Determine the (X, Y) coordinate at the center of the cell enclosing the given text.  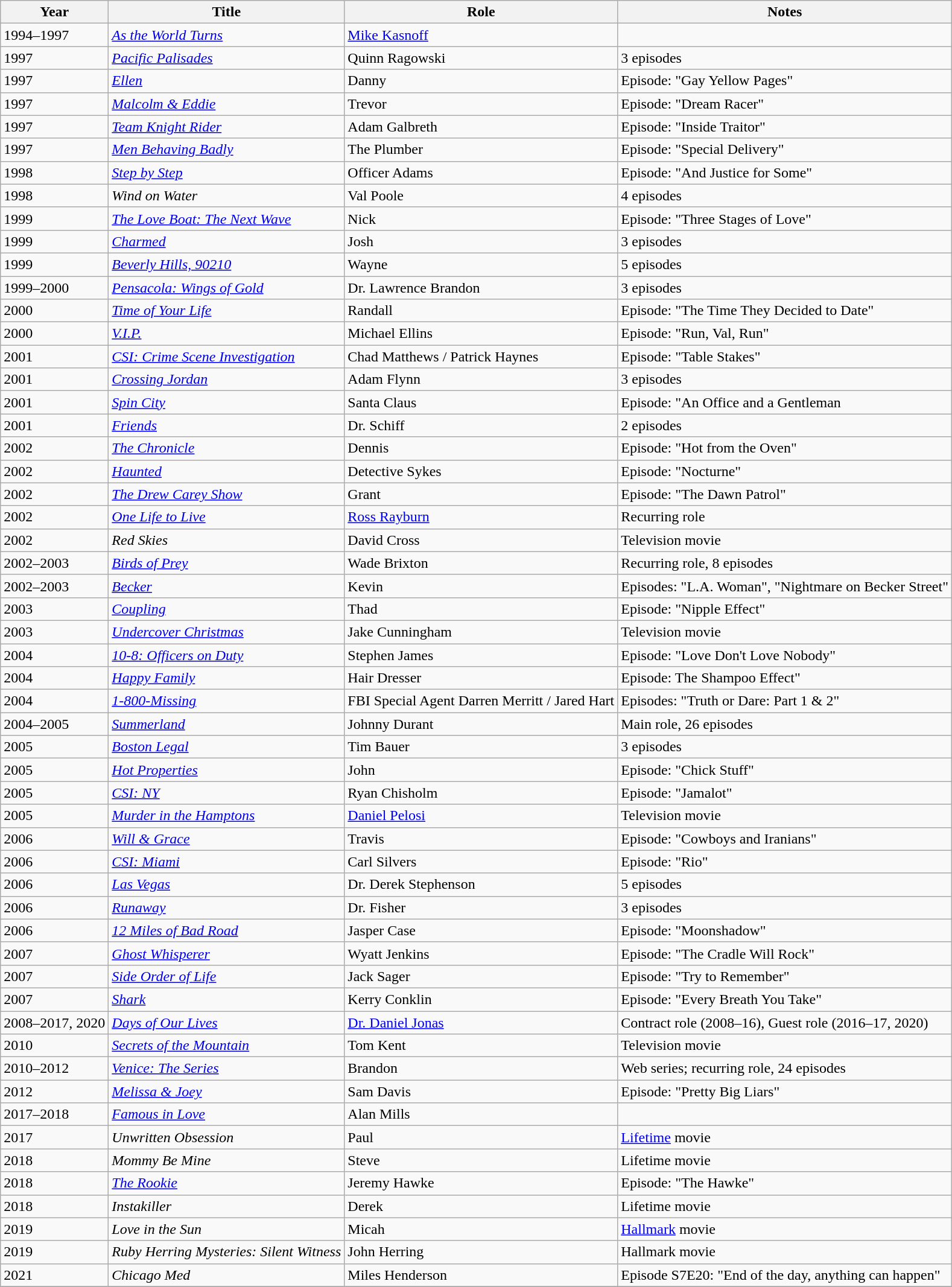
Episode: "Three Stages of Love" (785, 218)
Beverly Hills, 90210 (227, 264)
Men Behaving Badly (227, 150)
4 episodes (785, 195)
Danny (481, 81)
Jack Sager (481, 976)
Wayne (481, 264)
Ghost Whisperer (227, 953)
Thad (481, 609)
Chad Matthews / Patrick Haynes (481, 357)
Episode: "The Hawke" (785, 1183)
One Life to Live (227, 517)
Step by Step (227, 173)
Johnny Durant (481, 724)
Paul (481, 1137)
Detective Sykes (481, 471)
John (481, 770)
Quinn Ragowski (481, 58)
The Chronicle (227, 448)
Team Knight Rider (227, 127)
Episode: "Nipple Effect" (785, 609)
The Drew Carey Show (227, 494)
2 episodes (785, 425)
Jeremy Hawke (481, 1183)
Jasper Case (481, 930)
Title (227, 12)
Episode: "Rio" (785, 862)
Side Order of Life (227, 976)
1999–2000 (54, 288)
Officer Adams (481, 173)
Episode: "Moonshadow" (785, 930)
Episode S7E20: "End of the day, anything can happen" (785, 1275)
Instakiller (227, 1206)
The Plumber (481, 150)
Daniel Pelosi (481, 816)
Nick (481, 218)
Adam Flynn (481, 380)
Wade Brixton (481, 563)
Recurring role, 8 episodes (785, 563)
Randall (481, 311)
Hair Dresser (481, 678)
Dr. Schiff (481, 425)
12 Miles of Bad Road (227, 930)
2010 (54, 1046)
Melissa & Joey (227, 1092)
Josh (481, 241)
V.I.P. (227, 334)
Episode: "Dream Racer" (785, 104)
Pensacola: Wings of Gold (227, 288)
The Love Boat: The Next Wave (227, 218)
Wyatt Jenkins (481, 953)
2017–2018 (54, 1114)
Web series; recurring role, 24 episodes (785, 1069)
Carl Silvers (481, 862)
Episode: "Chick Stuff" (785, 770)
Pacific Palisades (227, 58)
Unwritten Obsession (227, 1137)
Kerry Conklin (481, 999)
2017 (54, 1137)
Episode: "Try to Remember" (785, 976)
Alan Mills (481, 1114)
Hot Properties (227, 770)
Chicago Med (227, 1275)
Recurring role (785, 517)
Contract role (2008–16), Guest role (2016–17, 2020) (785, 1023)
Episode: "Cowboys and Iranians" (785, 839)
Famous in Love (227, 1114)
Dr. Lawrence Brandon (481, 288)
Episode: "Every Breath You Take" (785, 999)
Trevor (481, 104)
Ellen (227, 81)
Episode: "Love Don't Love Nobody" (785, 655)
Days of Our Lives (227, 1023)
Notes (785, 12)
CSI: NY (227, 793)
Episode: "Special Delivery" (785, 150)
Birds of Prey (227, 563)
Dennis (481, 448)
2008–2017, 2020 (54, 1023)
Episode: "Run, Val, Run" (785, 334)
Las Vegas (227, 885)
2021 (54, 1275)
David Cross (481, 540)
Steve (481, 1160)
Episode: "The Cradle Will Rock" (785, 953)
Role (481, 12)
Episodes: "Truth or Dare: Part 1 & 2" (785, 701)
Crossing Jordan (227, 380)
Derek (481, 1206)
Episode: "Pretty Big Liars" (785, 1092)
The Rookie (227, 1183)
Secrets of the Mountain (227, 1046)
Time of Your Life (227, 311)
Mommy Be Mine (227, 1160)
Stephen James (481, 655)
Ryan Chisholm (481, 793)
Tom Kent (481, 1046)
Runaway (227, 907)
CSI: Crime Scene Investigation (227, 357)
Grant (481, 494)
Miles Henderson (481, 1275)
Brandon (481, 1069)
Jake Cunningham (481, 632)
Boston Legal (227, 747)
Episode: "Table Stakes" (785, 357)
Murder in the Hamptons (227, 816)
Undercover Christmas (227, 632)
Kevin (481, 586)
Episode: The Shampoo Effect" (785, 678)
Dr. Derek Stephenson (481, 885)
Episode: "Inside Traitor" (785, 127)
Main role, 26 episodes (785, 724)
Love in the Sun (227, 1229)
Ruby Herring Mysteries: Silent Witness (227, 1252)
Travis (481, 839)
Summerland (227, 724)
Mike Kasnoff (481, 35)
Episode: "Gay Yellow Pages" (785, 81)
Friends (227, 425)
Episode: "And Justice for Some" (785, 173)
John Herring (481, 1252)
Becker (227, 586)
Dr. Daniel Jonas (481, 1023)
Episode: "Jamalot" (785, 793)
Coupling (227, 609)
Spin City (227, 402)
Adam Galbreth (481, 127)
Will & Grace (227, 839)
Episode: "Hot from the Oven" (785, 448)
1994–1997 (54, 35)
2010–2012 (54, 1069)
2004–2005 (54, 724)
Tim Bauer (481, 747)
Michael Ellins (481, 334)
Venice: The Series (227, 1069)
Happy Family (227, 678)
Dr. Fisher (481, 907)
Episode: "Nocturne" (785, 471)
Episodes: "L.A. Woman", "Nightmare on Becker Street" (785, 586)
CSI: Miami (227, 862)
Val Poole (481, 195)
Episode: "The Time They Decided to Date" (785, 311)
Red Skies (227, 540)
Wind on Water (227, 195)
Charmed (227, 241)
Santa Claus (481, 402)
Episode: "An Office and a Gentleman (785, 402)
Haunted (227, 471)
As the World Turns (227, 35)
Episode: "The Dawn Patrol" (785, 494)
10-8: Officers on Duty (227, 655)
Ross Rayburn (481, 517)
Sam Davis (481, 1092)
Year (54, 12)
2012 (54, 1092)
Malcolm & Eddie (227, 104)
FBI Special Agent Darren Merritt / Jared Hart (481, 701)
Shark (227, 999)
1-800-Missing (227, 701)
Micah (481, 1229)
